Return the [X, Y] coordinate for the center point of the cell that contains the specified text.  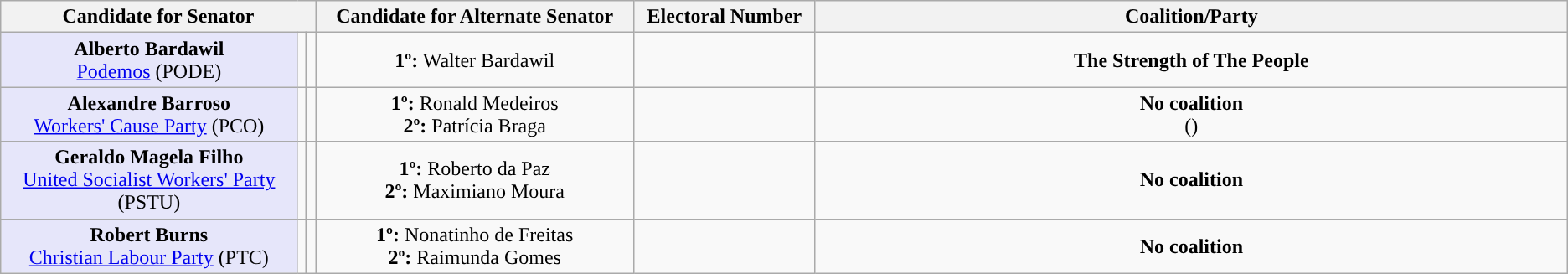
Geraldo Magela FilhoUnited Socialist Workers' Party (PSTU) [149, 180]
Alberto BardawilPodemos (PODE) [149, 60]
Candidate for Senator [158, 17]
Electoral Number [724, 17]
No coalition() [1191, 114]
Robert BurnsChristian Labour Party (PTC) [149, 246]
1º: Roberto da Paz 2º: Maximiano Moura [474, 180]
1º: Ronald Medeiros 2º: Patrícia Braga [474, 114]
The Strength of The People [1191, 60]
Candidate for Alternate Senator [474, 17]
1º: Nonatinho de Freitas 2º: Raimunda Gomes [474, 246]
Alexandre BarrosoWorkers' Cause Party (PCO) [149, 114]
Coalition/Party [1191, 17]
1º: Walter Bardawil [474, 60]
